Locate the cell with the specified text and output its (X, Y) center coordinate. 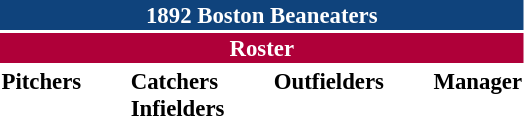
1892 Boston Beaneaters (262, 15)
Roster (262, 48)
